Search for the cell housing the specified text and yield its [x, y] center coordinate. 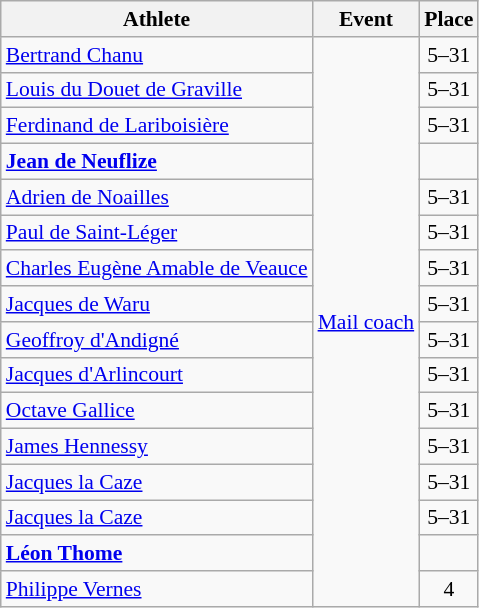
Louis du Douet de Graville [157, 90]
Place [448, 19]
Ferdinand de Lariboisière [157, 126]
Charles Eugène Amable de Veauce [157, 269]
Geoffroy d'Andigné [157, 340]
Jacques de Waru [157, 304]
Adrien de Noailles [157, 197]
Léon Thome [157, 554]
Mail coach [366, 322]
Athlete [157, 19]
4 [448, 589]
Octave Gallice [157, 411]
Event [366, 19]
Jean de Neuflize [157, 162]
Jacques d'Arlincourt [157, 375]
James Hennessy [157, 447]
Philippe Vernes [157, 589]
Paul de Saint-Léger [157, 233]
Bertrand Chanu [157, 55]
